Provide the (x, y) coordinate of the cell's center where the given text is located.  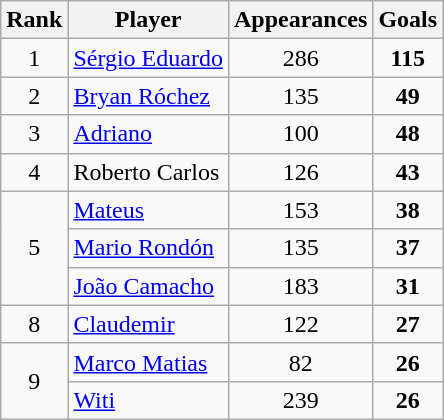
Sérgio Eduardo (148, 58)
Mario Rondón (148, 248)
8 (34, 324)
37 (408, 248)
Roberto Carlos (148, 172)
31 (408, 286)
Marco Matias (148, 362)
122 (300, 324)
3 (34, 134)
Claudemir (148, 324)
27 (408, 324)
Goals (408, 20)
Player (148, 20)
Adriano (148, 134)
2 (34, 96)
48 (408, 134)
153 (300, 210)
Witi (148, 400)
Mateus (148, 210)
João Camacho (148, 286)
49 (408, 96)
126 (300, 172)
239 (300, 400)
38 (408, 210)
9 (34, 381)
115 (408, 58)
43 (408, 172)
82 (300, 362)
1 (34, 58)
Appearances (300, 20)
183 (300, 286)
Rank (34, 20)
Bryan Róchez (148, 96)
286 (300, 58)
4 (34, 172)
5 (34, 248)
100 (300, 134)
